Identify which cell holds the provided text, then report its [x, y] central coordinate. 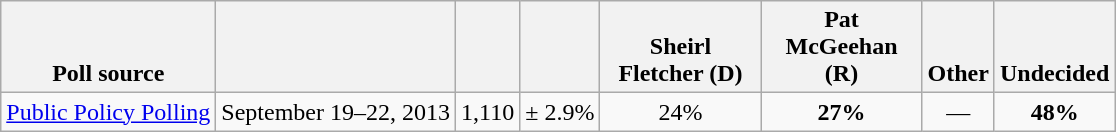
1,110 [488, 112]
24% [680, 112]
Undecided [1054, 47]
48% [1054, 112]
Public Policy Polling [108, 112]
± 2.9% [560, 112]
September 19–22, 2013 [336, 112]
Other [958, 47]
SheirlFletcher (D) [680, 47]
— [958, 112]
PatMcGeehan (R) [842, 47]
Poll source [108, 47]
27% [842, 112]
